Output the [X, Y] coordinate of the center of the cell containing the given text.  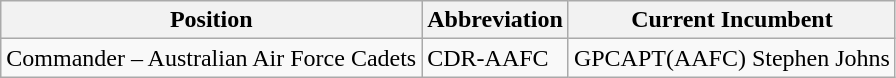
CDR-AAFC [496, 58]
Commander – Australian Air Force Cadets [212, 58]
Current Incumbent [732, 20]
GPCAPT(AAFC) Stephen Johns [732, 58]
Abbreviation [496, 20]
Position [212, 20]
